Pinpoint the cell where the given text exists, returning its [x, y] midpoint coordinate. 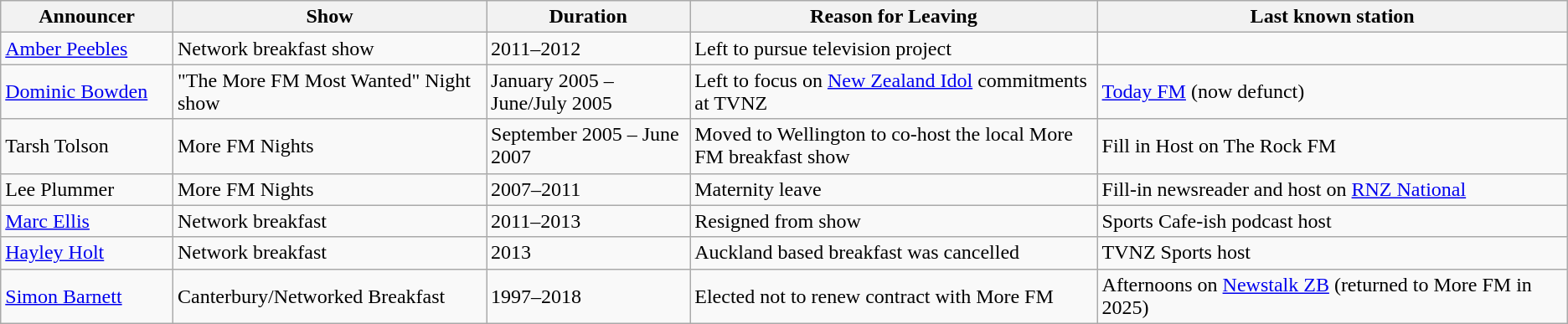
Moved to Wellington to co-host the local More FM breakfast show [894, 146]
"The More FM Most Wanted" Night show [329, 92]
Announcer [87, 17]
Reason for Leaving [894, 17]
Left to focus on New Zealand Idol commitments at TVNZ [894, 92]
Lee Plummer [87, 189]
Show [329, 17]
Dominic Bowden [87, 92]
Duration [588, 17]
Tarsh Tolson [87, 146]
Resigned from show [894, 221]
Elected not to renew contract with More FM [894, 296]
Hayley Holt [87, 253]
Fill-in newsreader and host on RNZ National [1332, 189]
Network breakfast show [329, 49]
Left to pursue television project [894, 49]
TVNZ Sports host [1332, 253]
September 2005 – June 2007 [588, 146]
Marc Ellis [87, 221]
Fill in Host on The Rock FM [1332, 146]
Afternoons on Newstalk ZB (returned to More FM in 2025) [1332, 296]
Last known station [1332, 17]
2013 [588, 253]
1997–2018 [588, 296]
Sports Cafe-ish podcast host [1332, 221]
2011–2012 [588, 49]
Canterbury/Networked Breakfast [329, 296]
2011–2013 [588, 221]
2007–2011 [588, 189]
Today FM (now defunct) [1332, 92]
Maternity leave [894, 189]
Auckland based breakfast was cancelled [894, 253]
January 2005 – June/July 2005 [588, 92]
Simon Barnett [87, 296]
Amber Peebles [87, 49]
